Identify which cell holds the provided text, then report its [X, Y] central coordinate. 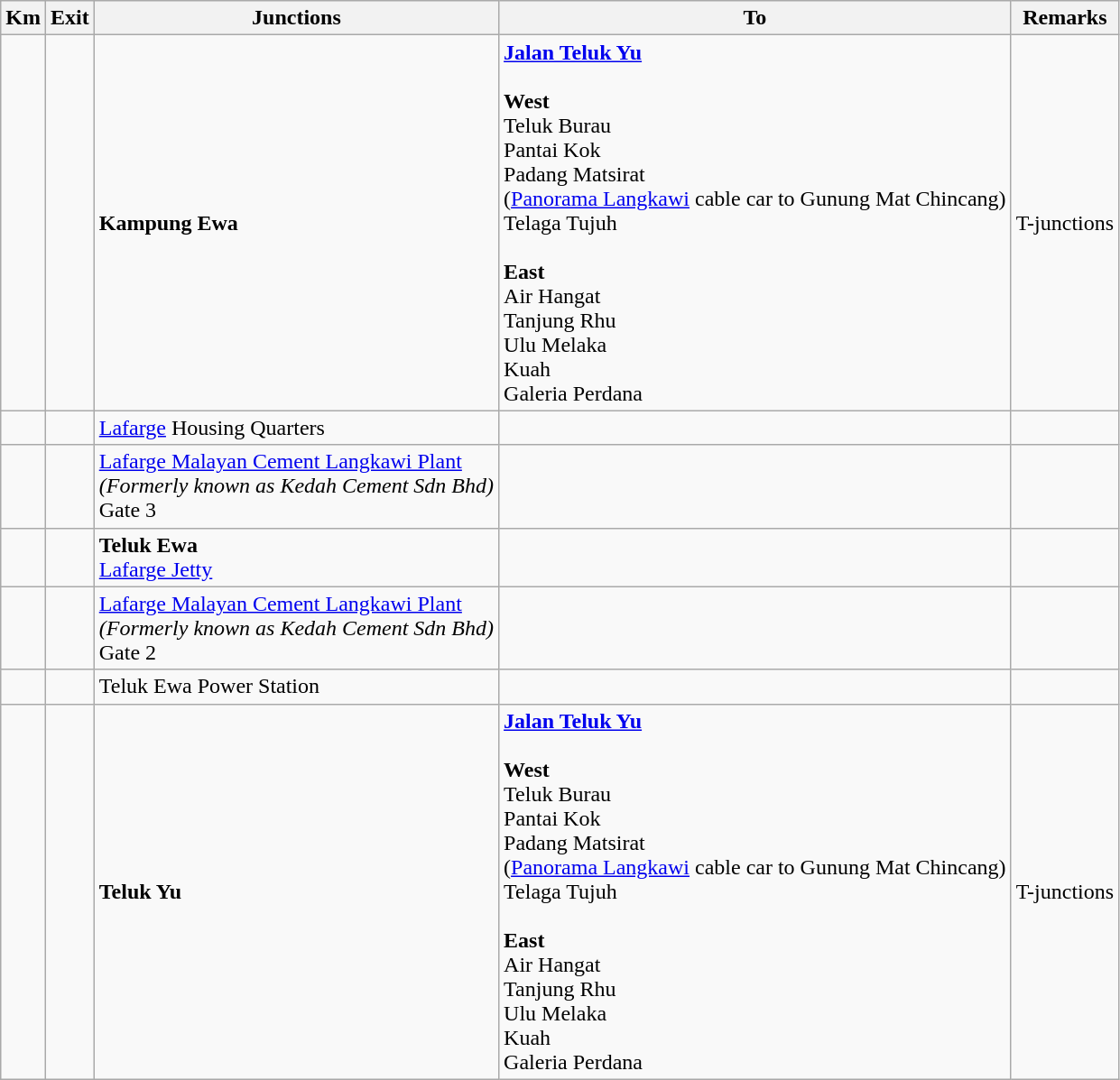
Kampung Ewa [296, 223]
Teluk Ewa Power Station [296, 687]
Junctions [296, 18]
To [755, 18]
Lafarge Malayan Cement Langkawi Plant(Formerly known as Kedah Cement Sdn Bhd)Gate 2 [296, 628]
Exit [69, 18]
Teluk Yu [296, 891]
Lafarge Malayan Cement Langkawi Plant(Formerly known as Kedah Cement Sdn Bhd)Gate 3 [296, 486]
Km [23, 18]
Lafarge Housing Quarters [296, 428]
Remarks [1065, 18]
Teluk EwaLafarge Jetty [296, 558]
